Output the [X, Y] coordinate of the center of the cell containing the given text.  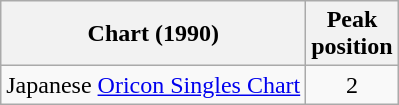
Japanese Oricon Singles Chart [154, 85]
Peakposition [352, 34]
2 [352, 85]
Chart (1990) [154, 34]
